Identify which cell holds the provided text, then report its [X, Y] central coordinate. 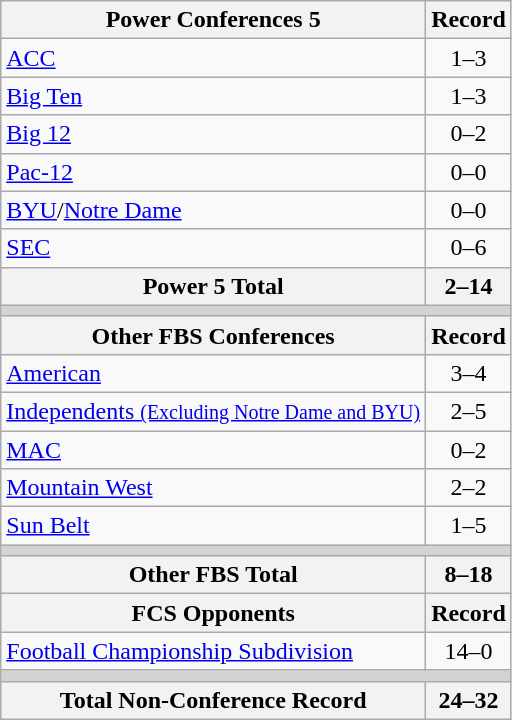
FCS Opponents [214, 613]
Power 5 Total [214, 286]
Big 12 [214, 134]
Sun Belt [214, 526]
0–6 [469, 248]
2–2 [469, 488]
Other FBS Total [214, 575]
1–5 [469, 526]
BYU/Notre Dame [214, 210]
8–18 [469, 575]
ACC [214, 58]
2–5 [469, 411]
American [214, 373]
3–4 [469, 373]
Mountain West [214, 488]
Total Non-Conference Record [214, 700]
Pac-12 [214, 172]
Football Championship Subdivision [214, 651]
Independents (Excluding Notre Dame and BYU) [214, 411]
24–32 [469, 700]
MAC [214, 449]
14–0 [469, 651]
2–14 [469, 286]
SEC [214, 248]
Other FBS Conferences [214, 335]
Power Conferences 5 [214, 20]
Big Ten [214, 96]
